From the cell containing the given text, extract its center point as [x, y] coordinate. 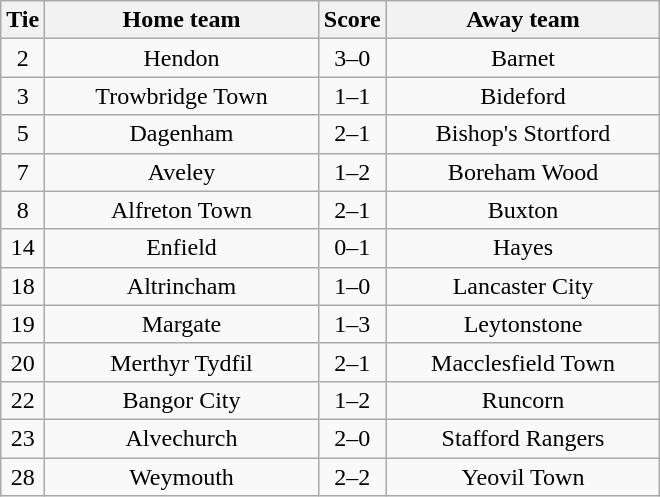
3–0 [352, 58]
Leytonstone [523, 324]
Alfreton Town [182, 210]
20 [23, 362]
Weymouth [182, 477]
Bishop's Stortford [523, 134]
Merthyr Tydfil [182, 362]
Bangor City [182, 400]
Lancaster City [523, 286]
Stafford Rangers [523, 438]
Tie [23, 20]
7 [23, 172]
23 [23, 438]
14 [23, 248]
Barnet [523, 58]
2–0 [352, 438]
Bideford [523, 96]
1–1 [352, 96]
Margate [182, 324]
Boreham Wood [523, 172]
5 [23, 134]
Home team [182, 20]
Aveley [182, 172]
22 [23, 400]
0–1 [352, 248]
Alvechurch [182, 438]
Yeovil Town [523, 477]
Hendon [182, 58]
Buxton [523, 210]
Macclesfield Town [523, 362]
3 [23, 96]
Altrincham [182, 286]
Enfield [182, 248]
19 [23, 324]
Dagenham [182, 134]
18 [23, 286]
1–0 [352, 286]
Hayes [523, 248]
Trowbridge Town [182, 96]
28 [23, 477]
8 [23, 210]
1–3 [352, 324]
Score [352, 20]
Away team [523, 20]
2–2 [352, 477]
2 [23, 58]
Runcorn [523, 400]
